Return (x, y) of the center of cell containing provided text 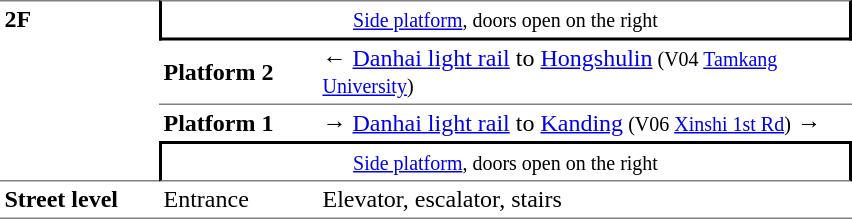
Platform 2 (238, 72)
Platform 1 (238, 123)
→ Danhai light rail to Kanding (V06 Xinshi 1st Rd) → (585, 123)
← Danhai light rail to Hongshulin (V04 Tamkang University) (585, 72)
2F (80, 91)
